Output the [x, y] coordinate of the center of the cell containing the given text.  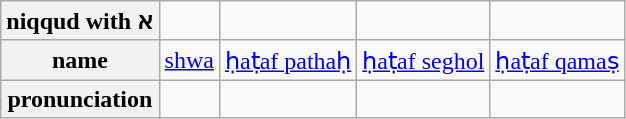
ḥaṭaf qamaṣ [557, 60]
ḥaṭaf seghol [424, 60]
name [80, 60]
shwa [189, 60]
pronunciation [80, 99]
niqqud with א [80, 21]
ḥaṭaf pathaḥ [288, 60]
